Extract the [X, Y] coordinate from the center of the cell holding the provided text.  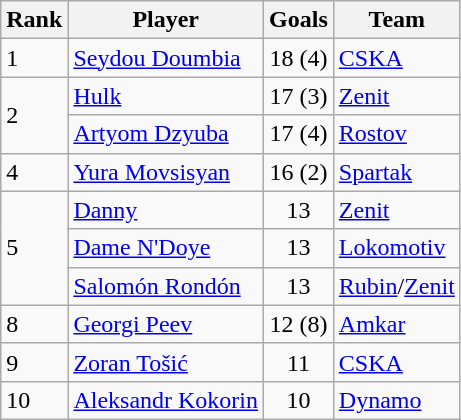
Yura Movsisyan [166, 172]
18 (4) [299, 58]
Danny [166, 210]
11 [299, 362]
1 [34, 58]
16 (2) [299, 172]
Rostov [396, 134]
Rank [34, 20]
8 [34, 324]
Dame N'Doye [166, 248]
Zoran Tošić [166, 362]
Team [396, 20]
Goals [299, 20]
5 [34, 248]
Seydou Doumbia [166, 58]
2 [34, 115]
Georgi Peev [166, 324]
Hulk [166, 96]
4 [34, 172]
Player [166, 20]
Rubin/Zenit [396, 286]
Spartak [396, 172]
Lokomotiv [396, 248]
17 (4) [299, 134]
Dynamo [396, 400]
Salomón Rondón [166, 286]
17 (3) [299, 96]
9 [34, 362]
Amkar [396, 324]
Aleksandr Kokorin [166, 400]
Artyom Dzyuba [166, 134]
12 (8) [299, 324]
